Capture the cell that displays the provided text and extract its [X, Y] central coordinate. 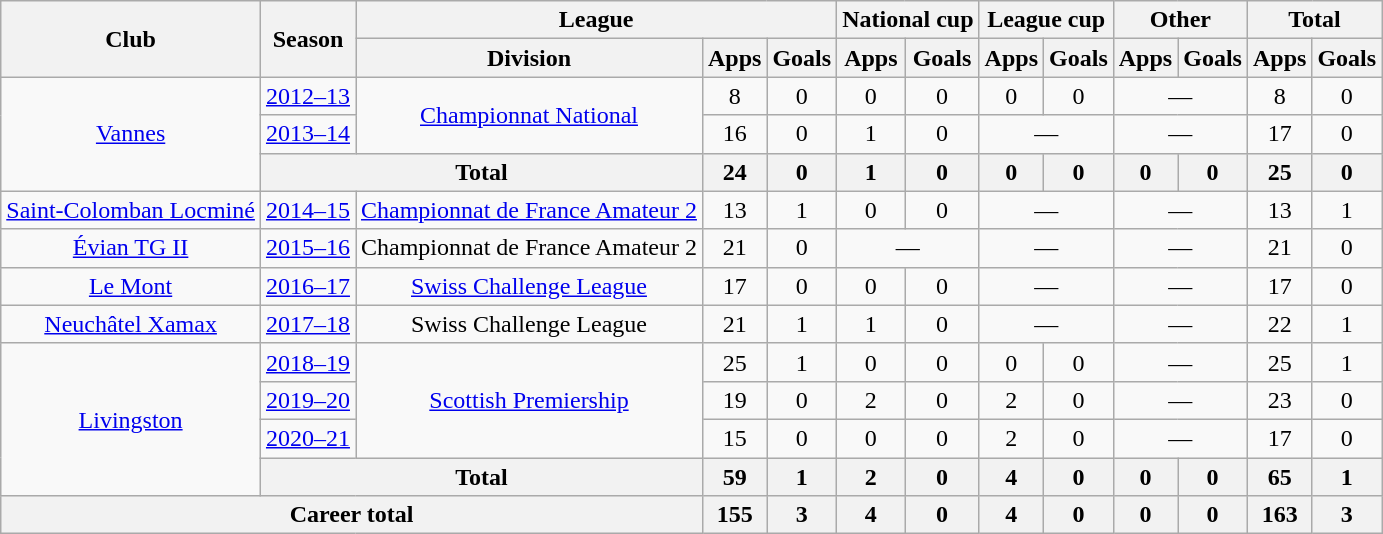
Évian TG II [131, 248]
2019–20 [308, 400]
Neuchâtel Xamax [131, 324]
Career total [352, 515]
155 [734, 515]
2017–18 [308, 324]
Le Mont [131, 286]
Championnat National [530, 115]
16 [734, 134]
Livingston [131, 419]
Saint-Colomban Locminé [131, 210]
2013–14 [308, 134]
59 [734, 477]
Scottish Premiership [530, 400]
23 [1279, 400]
2012–13 [308, 96]
163 [1279, 515]
National cup [908, 20]
Vannes [131, 134]
2018–19 [308, 362]
Club [131, 39]
19 [734, 400]
2016–17 [308, 286]
Division [530, 58]
65 [1279, 477]
2015–16 [308, 248]
Season [308, 39]
League cup [1046, 20]
League [596, 20]
2014–15 [308, 210]
22 [1279, 324]
24 [734, 172]
15 [734, 438]
2020–21 [308, 438]
Other [1180, 20]
